From the cell containing the given text, extract its center point as [x, y] coordinate. 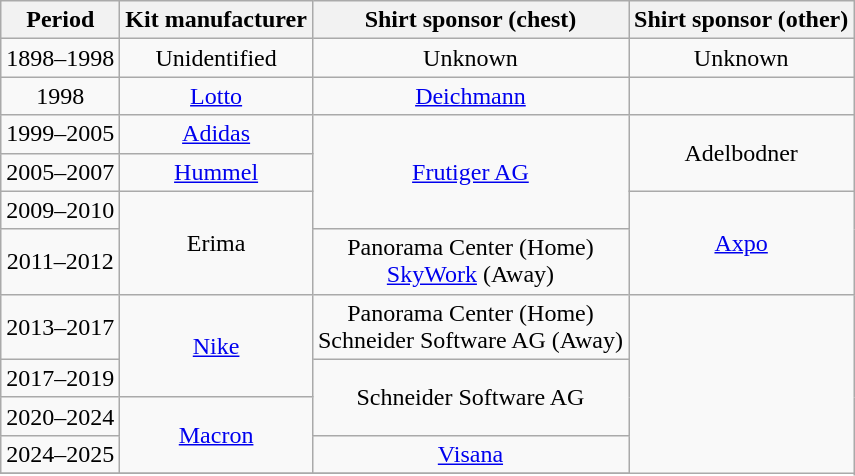
Period [60, 20]
Erima [216, 242]
Nike [216, 346]
Hummel [216, 172]
2024–2025 [60, 454]
2005–2007 [60, 172]
Visana [470, 454]
2011–2012 [60, 262]
Schneider Software AG [470, 397]
Adidas [216, 134]
Macron [216, 435]
Axpo [740, 242]
Panorama Center (Home) Schneider Software AG (Away) [470, 326]
1998 [60, 96]
1898–1998 [60, 58]
2020–2024 [60, 416]
Kit manufacturer [216, 20]
2017–2019 [60, 378]
Shirt sponsor (other) [740, 20]
Lotto [216, 96]
Frutiger AG [470, 172]
Panorama Center (Home) SkyWork (Away) [470, 262]
Deichmann [470, 96]
2009–2010 [60, 210]
Shirt sponsor (chest) [470, 20]
2013–2017 [60, 326]
Adelbodner [740, 153]
Unidentified [216, 58]
1999–2005 [60, 134]
